Determine the (X, Y) coordinate at the center of the cell enclosing the given text.  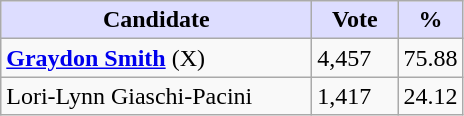
Lori-Lynn Giaschi-Pacini (156, 96)
24.12 (430, 96)
Candidate (156, 20)
% (430, 20)
75.88 (430, 58)
1,417 (355, 96)
Vote (355, 20)
Graydon Smith (X) (156, 58)
4,457 (355, 58)
